Capture the cell that displays the provided text and extract its [x, y] central coordinate. 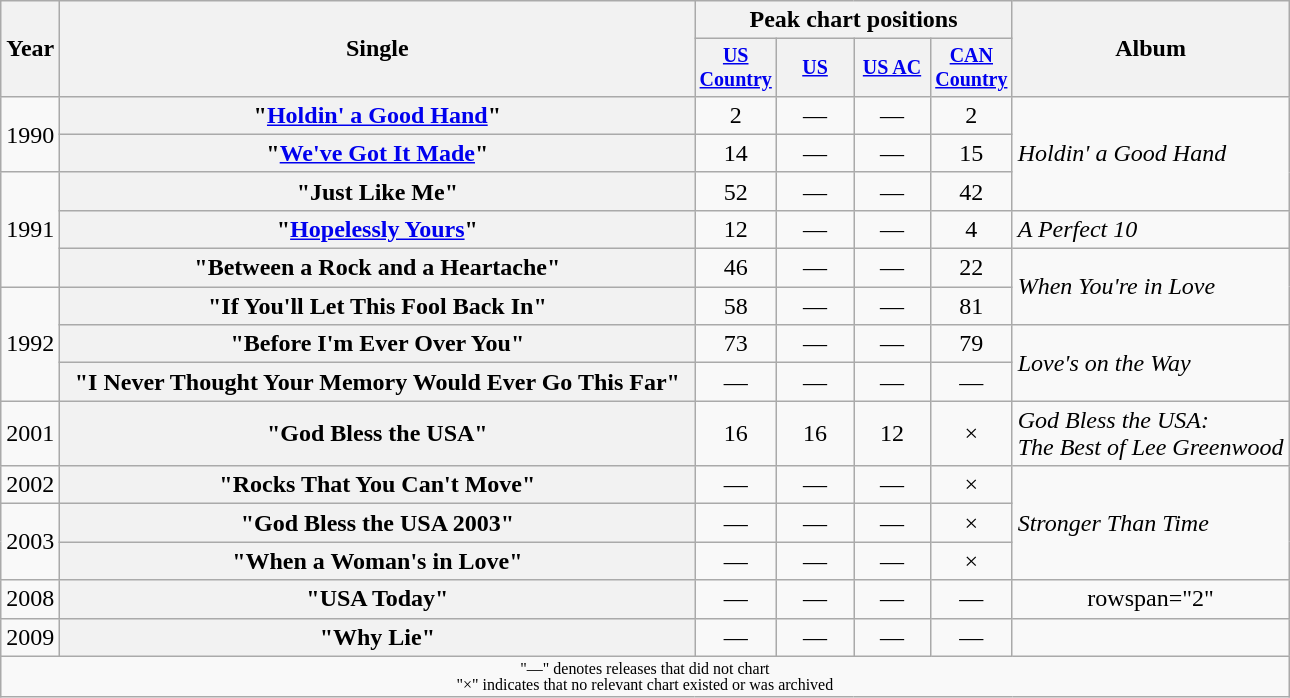
Peak chart positions [854, 20]
42 [971, 191]
1991 [30, 229]
Love's on the Way [1150, 363]
US [816, 68]
52 [736, 191]
US AC [892, 68]
1992 [30, 344]
46 [736, 268]
2003 [30, 542]
CAN Country [971, 68]
4 [971, 229]
rowspan="2" [1150, 599]
"We've Got It Made" [378, 153]
Stronger Than Time [1150, 523]
God Bless the USA:The Best of Lee Greenwood [1150, 434]
"I Never Thought Your Memory Would Ever Go This Far" [378, 382]
Year [30, 49]
"Between a Rock and a Heartache" [378, 268]
US Country [736, 68]
"If You'll Let This Fool Back In" [378, 306]
2009 [30, 637]
2001 [30, 434]
22 [971, 268]
58 [736, 306]
Holdin' a Good Hand [1150, 153]
"Hopelessly Yours" [378, 229]
"—" denotes releases that did not chart"×" indicates that no relevant chart existed or was archived [645, 676]
Album [1150, 49]
"Before I'm Ever Over You" [378, 344]
When You're in Love [1150, 287]
15 [971, 153]
79 [971, 344]
Single [378, 49]
"When a Woman's in Love" [378, 561]
"USA Today" [378, 599]
2008 [30, 599]
14 [736, 153]
"God Bless the USA" [378, 434]
2002 [30, 485]
73 [736, 344]
"Just Like Me" [378, 191]
A Perfect 10 [1150, 229]
1990 [30, 134]
"God Bless the USA 2003" [378, 523]
81 [971, 306]
"Why Lie" [378, 637]
"Rocks That You Can't Move" [378, 485]
"Holdin' a Good Hand" [378, 115]
